Find where the given text appears and provide that cell's center as [x, y] coordinate. 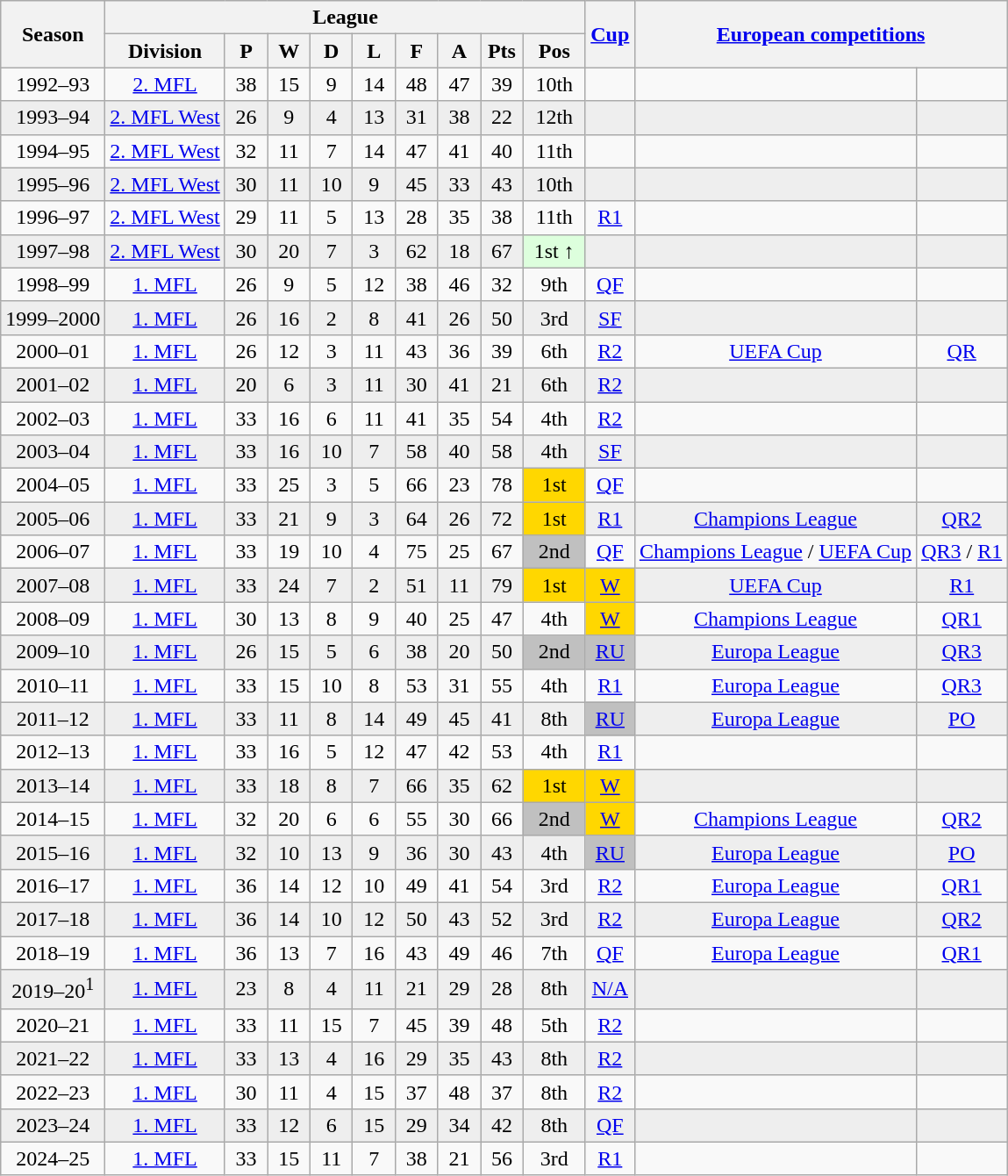
2023–24 [53, 1125]
1997–98 [53, 251]
2010–11 [53, 685]
12th [554, 118]
51 [418, 585]
L [374, 51]
2018–19 [53, 952]
1993–94 [53, 118]
League [346, 18]
72 [502, 519]
2004–05 [53, 485]
2016–17 [53, 886]
79 [502, 585]
52 [502, 919]
2021–22 [53, 1058]
1995–96 [53, 184]
Pos [554, 51]
24 [290, 585]
2. MFL [165, 84]
2012–13 [53, 752]
2000–01 [53, 351]
2013–14 [53, 785]
2014–15 [53, 819]
Pts [502, 51]
D [332, 51]
2020–21 [53, 1025]
Cup [610, 34]
2022–23 [53, 1092]
QR3 / R1 [962, 552]
F [418, 51]
2024–25 [53, 1158]
75 [418, 552]
34 [460, 1125]
9th [554, 284]
A [460, 51]
1999–2000 [53, 318]
1st ↑ [554, 251]
2009–10 [53, 652]
5th [554, 1025]
2019–201 [53, 990]
7th [554, 952]
1992–93 [53, 84]
2011–12 [53, 719]
2001–02 [53, 384]
1996–97 [53, 218]
56 [502, 1158]
1998–99 [53, 284]
2017–18 [53, 919]
Champions League / UEFA Cup [776, 552]
P [246, 51]
European competitions [820, 34]
1994–95 [53, 151]
19 [290, 552]
QR [962, 351]
2007–08 [53, 585]
N/A [610, 990]
Division [165, 51]
2005–06 [53, 519]
2002–03 [53, 419]
2015–16 [53, 852]
2003–04 [53, 452]
Season [53, 34]
2006–07 [53, 552]
2008–09 [53, 619]
64 [418, 519]
22 [502, 118]
78 [502, 485]
